Pinpoint the cell where the given text exists, returning its (x, y) midpoint coordinate. 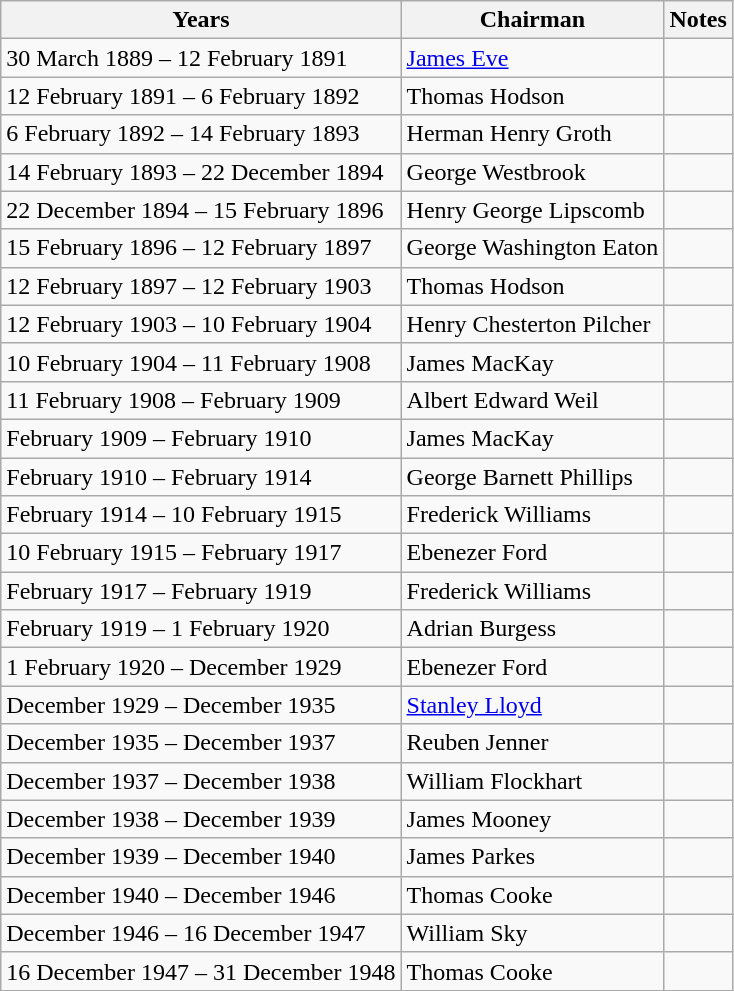
Henry George Lipscomb (532, 210)
6 February 1892 – 14 February 1893 (201, 134)
December 1937 – December 1938 (201, 781)
December 1929 – December 1935 (201, 705)
Stanley Lloyd (532, 705)
George Westbrook (532, 172)
30 March 1889 – 12 February 1891 (201, 58)
December 1935 – December 1937 (201, 743)
12 February 1891 – 6 February 1892 (201, 96)
10 February 1904 – 11 February 1908 (201, 362)
James Parkes (532, 857)
14 February 1893 – 22 December 1894 (201, 172)
February 1917 – February 1919 (201, 591)
15 February 1896 – 12 February 1897 (201, 248)
James Eve (532, 58)
February 1909 – February 1910 (201, 438)
Notes (698, 20)
December 1938 – December 1939 (201, 819)
December 1946 – 16 December 1947 (201, 933)
Henry Chesterton Pilcher (532, 324)
December 1939 – December 1940 (201, 857)
George Barnett Phillips (532, 477)
Chairman (532, 20)
December 1940 – December 1946 (201, 895)
Reuben Jenner (532, 743)
February 1919 – 1 February 1920 (201, 629)
22 December 1894 – 15 February 1896 (201, 210)
James Mooney (532, 819)
12 February 1897 – 12 February 1903 (201, 286)
February 1910 – February 1914 (201, 477)
Herman Henry Groth (532, 134)
William Sky (532, 933)
1 February 1920 – December 1929 (201, 667)
Albert Edward Weil (532, 400)
10 February 1915 – February 1917 (201, 553)
Years (201, 20)
16 December 1947 – 31 December 1948 (201, 971)
George Washington Eaton (532, 248)
11 February 1908 – February 1909 (201, 400)
February 1914 – 10 February 1915 (201, 515)
12 February 1903 – 10 February 1904 (201, 324)
William Flockhart (532, 781)
Adrian Burgess (532, 629)
